Output the (x, y) coordinate of the center of the cell containing the given text.  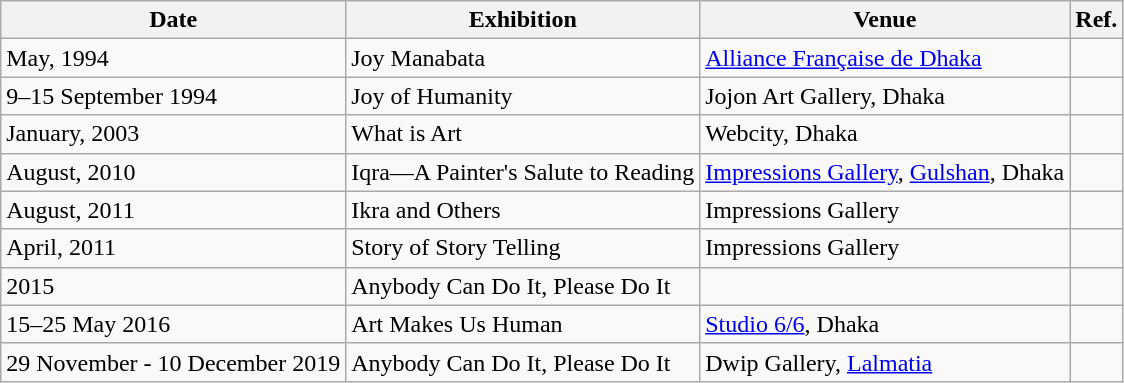
Iqra—A Painter's Salute to Reading (523, 172)
Venue (885, 20)
Jojon Art Gallery, Dhaka (885, 96)
Dwip Gallery, Lalmatia (885, 362)
August, 2010 (174, 172)
15–25 May 2016 (174, 324)
2015 (174, 286)
Ikra and Others (523, 210)
Joy of Humanity (523, 96)
Impressions Gallery, Gulshan, Dhaka (885, 172)
Joy Manabata (523, 58)
May, 1994 (174, 58)
29 November - 10 December 2019 (174, 362)
Ref. (1096, 20)
Story of Story Telling (523, 248)
Alliance Française de Dhaka (885, 58)
April, 2011 (174, 248)
9–15 September 1994 (174, 96)
Date (174, 20)
Studio 6/6, Dhaka (885, 324)
January, 2003 (174, 134)
August, 2011 (174, 210)
What is Art (523, 134)
Webcity, Dhaka (885, 134)
Art Makes Us Human (523, 324)
Exhibition (523, 20)
